Search for the cell housing the specified text and yield its (x, y) center coordinate. 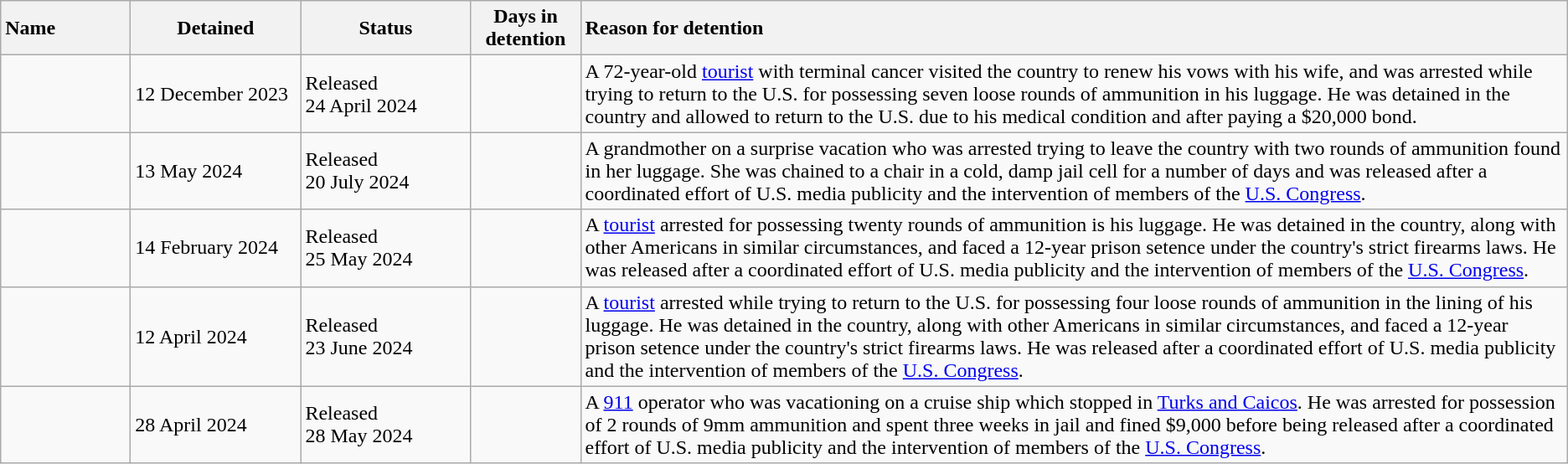
13 May 2024 (216, 171)
12 April 2024 (216, 337)
28 April 2024 (216, 425)
12 December 2023 (216, 94)
Detained (216, 28)
Released 20 July 2024 (385, 171)
Status (385, 28)
Name (65, 28)
Released 23 June 2024 (385, 337)
Released 28 May 2024 (385, 425)
Released 24 April 2024 (385, 94)
Days in detention (526, 28)
Released 25 May 2024 (385, 248)
14 February 2024 (216, 248)
Reason for detention (1074, 28)
